Output the [x, y] coordinate of the center of the cell containing the given text.  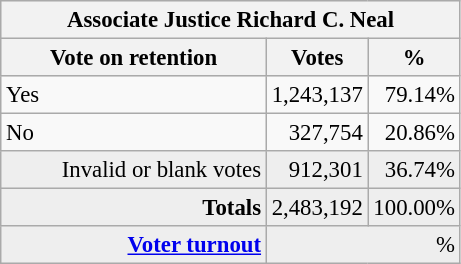
2,483,192 [317, 208]
Voter turnout [134, 245]
327,754 [317, 133]
1,243,137 [317, 95]
912,301 [317, 170]
Totals [134, 208]
No [134, 133]
Votes [317, 58]
79.14% [414, 95]
Associate Justice Richard C. Neal [231, 20]
Invalid or blank votes [134, 170]
20.86% [414, 133]
Vote on retention [134, 58]
Yes [134, 95]
100.00% [414, 208]
36.74% [414, 170]
